From the cell containing the given text, extract its center point as (x, y) coordinate. 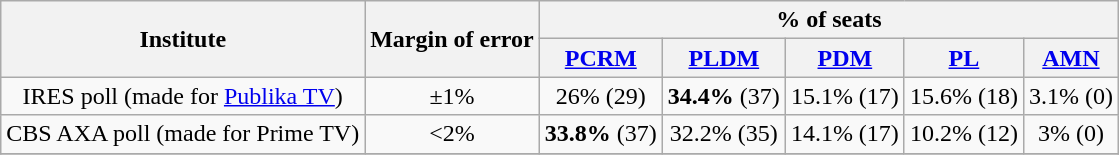
PLDM (724, 58)
PL (964, 58)
% of seats (828, 20)
PDM (844, 58)
3% (0) (1070, 134)
14.1% (17) (844, 134)
CBS AXA poll (made for Prime TV) (183, 134)
Institute (183, 39)
3.1% (0) (1070, 96)
26% (29) (600, 96)
PCRM (600, 58)
10.2% (12) (964, 134)
AMN (1070, 58)
33.8% (37) (600, 134)
<2% (452, 134)
IRES poll (made for Publika TV) (183, 96)
15.6% (18) (964, 96)
34.4% (37) (724, 96)
Margin of error (452, 39)
32.2% (35) (724, 134)
±1% (452, 96)
15.1% (17) (844, 96)
